Output the [X, Y] coordinate of the center of the cell containing the given text.  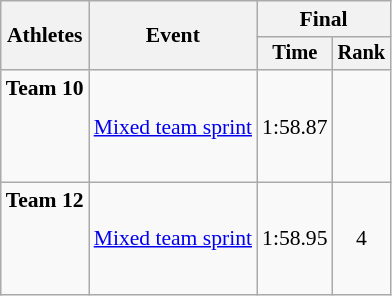
Team 12 [45, 239]
Event [173, 36]
1:58.87 [294, 126]
Rank [362, 54]
Final [324, 19]
Athletes [45, 36]
4 [362, 239]
1:58.95 [294, 239]
Team 10 [45, 126]
Time [294, 54]
